Output the (X, Y) coordinate of the center of the cell containing the given text.  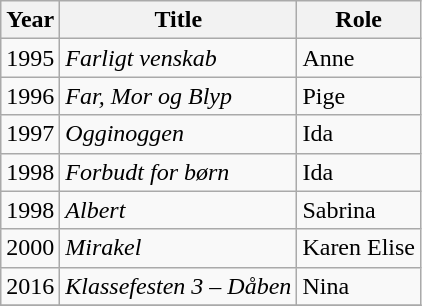
Year (30, 20)
Sabrina (359, 210)
Karen Elise (359, 248)
Ogginoggen (178, 134)
1995 (30, 58)
Farligt venskab (178, 58)
Mirakel (178, 248)
2000 (30, 248)
Anne (359, 58)
Klassefesten 3 – Dåben (178, 286)
Albert (178, 210)
1997 (30, 134)
Role (359, 20)
Far, Mor og Blyp (178, 96)
2016 (30, 286)
Forbudt for børn (178, 172)
Pige (359, 96)
Title (178, 20)
Nina (359, 286)
1996 (30, 96)
